Detect which cell encompasses the target text, then output its (X, Y) center coordinate. 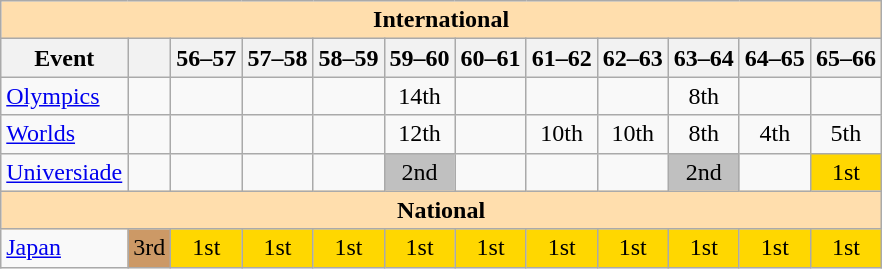
4th (774, 134)
58–59 (348, 58)
National (442, 210)
Japan (64, 248)
Event (64, 58)
64–65 (774, 58)
59–60 (420, 58)
65–66 (846, 58)
International (442, 20)
57–58 (278, 58)
62–63 (632, 58)
Universiade (64, 172)
Worlds (64, 134)
3rd (150, 248)
Olympics (64, 96)
63–64 (704, 58)
12th (420, 134)
5th (846, 134)
60–61 (490, 58)
14th (420, 96)
61–62 (562, 58)
56–57 (206, 58)
